Identify which cell holds the provided text, then report its (x, y) central coordinate. 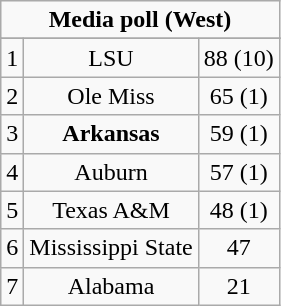
Media poll (West) (140, 20)
21 (238, 286)
Alabama (111, 286)
4 (12, 172)
Arkansas (111, 134)
5 (12, 210)
65 (1) (238, 96)
Texas A&M (111, 210)
Auburn (111, 172)
59 (1) (238, 134)
48 (1) (238, 210)
LSU (111, 58)
6 (12, 248)
47 (238, 248)
3 (12, 134)
7 (12, 286)
Mississippi State (111, 248)
57 (1) (238, 172)
88 (10) (238, 58)
Ole Miss (111, 96)
2 (12, 96)
1 (12, 58)
